Scan for the cell matching the given text and deliver its (X, Y) coordinate at center. 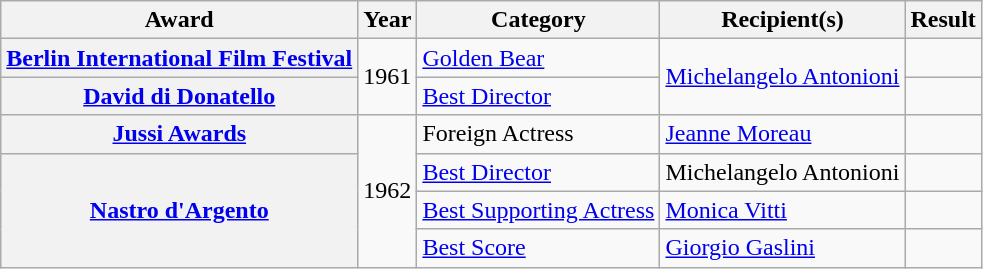
Best Supporting Actress (538, 210)
Result (943, 20)
Award (180, 20)
David di Donatello (180, 96)
Jeanne Moreau (782, 134)
Jussi Awards (180, 134)
Foreign Actress (538, 134)
Best Score (538, 248)
1962 (388, 191)
Year (388, 20)
Golden Bear (538, 58)
Nastro d'Argento (180, 210)
Berlin International Film Festival (180, 58)
Monica Vitti (782, 210)
1961 (388, 77)
Giorgio Gaslini (782, 248)
Category (538, 20)
Recipient(s) (782, 20)
